Return (x, y) of the center of cell containing provided text 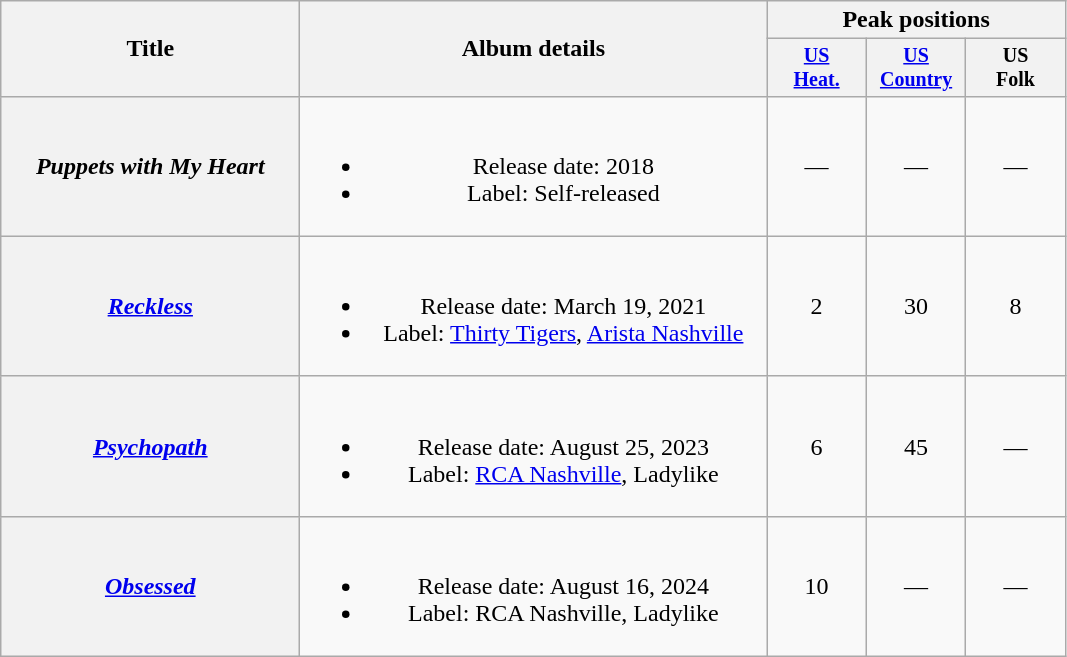
Puppets with My Heart (150, 166)
Obsessed (150, 586)
Release date: August 16, 2024Label: RCA Nashville, Ladylike (534, 586)
30 (916, 306)
Reckless (150, 306)
45 (916, 446)
Psychopath (150, 446)
Title (150, 49)
Release date: March 19, 2021Label: Thirty Tigers, Arista Nashville (534, 306)
8 (1016, 306)
USCountry (916, 68)
10 (816, 586)
Release date: 2018Label: Self-released (534, 166)
USHeat. (816, 68)
USFolk (1016, 68)
Album details (534, 49)
Peak positions (916, 20)
Release date: August 25, 2023Label: RCA Nashville, Ladylike (534, 446)
6 (816, 446)
2 (816, 306)
